Search for the cell housing the specified text and yield its [X, Y] center coordinate. 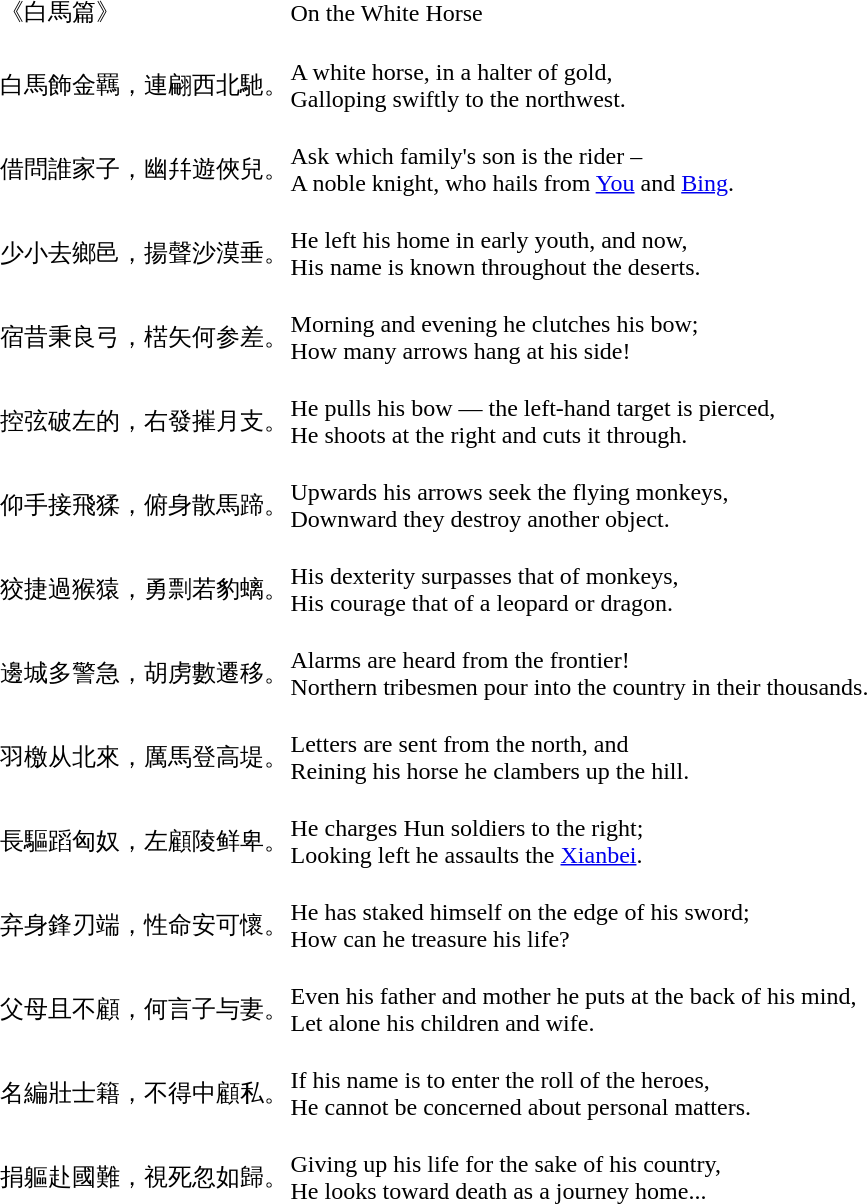
狡捷過猴猿，勇剽若豹螭。 [144, 576]
白馬飾金羈，連翩西北馳。 [144, 72]
控弦破左的，右發摧月支。 [144, 408]
名編壯士籍，不得中顧私。 [144, 1080]
邊城多警急，胡虏數遷移。 [144, 660]
借問誰家子，幽幷遊俠兒。 [144, 156]
仰手接飛猱，俯身散馬蹄。 [144, 492]
父母且不顧，何言子与妻。 [144, 996]
羽檄从北來，厲馬登高堤。 [144, 744]
長驅蹈匈奴，左顧陵鲜卑。 [144, 828]
宿昔秉良弓，楛矢何参差。 [144, 324]
弃身鋒刃端，性命安可懷。 [144, 912]
少小去鄉邑，揚聲沙漠垂。 [144, 240]
